Output the [X, Y] coordinate of the center of the cell containing the given text.  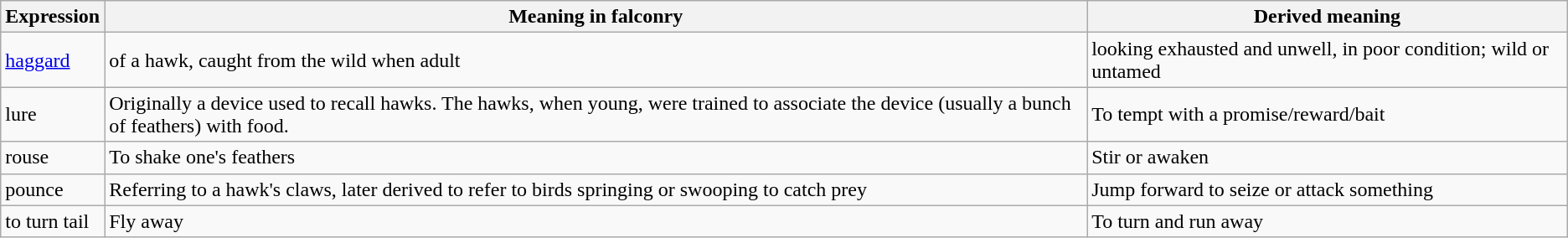
to turn tail [53, 221]
of a hawk, caught from the wild when adult [596, 60]
To turn and run away [1328, 221]
To tempt with a promise/reward/bait [1328, 114]
looking exhausted and unwell, in poor condition; wild or untamed [1328, 60]
Referring to a hawk's claws, later derived to refer to birds springing or swooping to catch prey [596, 189]
To shake one's feathers [596, 158]
haggard [53, 60]
pounce [53, 189]
Derived meaning [1328, 17]
rouse [53, 158]
Originally a device used to recall hawks. The hawks, when young, were trained to associate the device (usually a bunch of feathers) with food. [596, 114]
Jump forward to seize or attack something [1328, 189]
lure [53, 114]
Meaning in falconry [596, 17]
Expression [53, 17]
Fly away [596, 221]
Stir or awaken [1328, 158]
